Return (X, Y) of the center of cell containing provided text 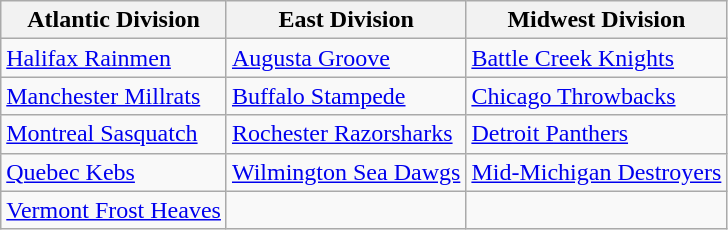
Midwest Division (596, 20)
East Division (346, 20)
Wilmington Sea Dawgs (346, 172)
Chicago Throwbacks (596, 96)
Montreal Sasquatch (114, 134)
Augusta Groove (346, 58)
Detroit Panthers (596, 134)
Buffalo Stampede (346, 96)
Battle Creek Knights (596, 58)
Atlantic Division (114, 20)
Manchester Millrats (114, 96)
Vermont Frost Heaves (114, 210)
Quebec Kebs (114, 172)
Halifax Rainmen (114, 58)
Rochester Razorsharks (346, 134)
Mid-Michigan Destroyers (596, 172)
